Return the [x, y] coordinate for the center point of the cell that contains the specified text.  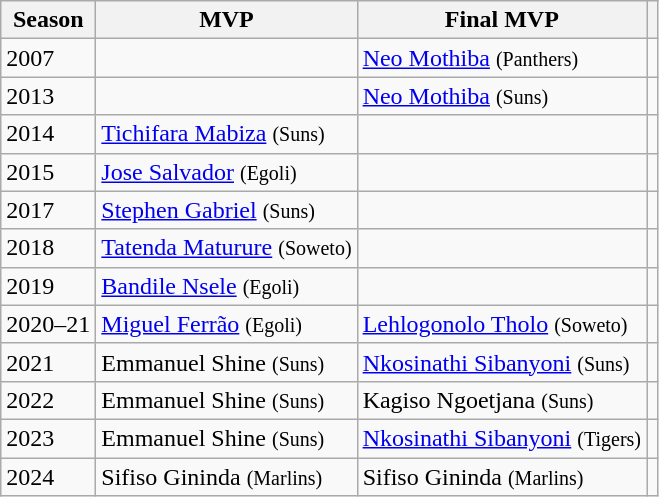
Stephen Gabriel (Suns) [226, 210]
2007 [48, 58]
Season [48, 20]
2015 [48, 172]
2013 [48, 96]
MVP [226, 20]
2021 [48, 362]
2024 [48, 477]
Final MVP [502, 20]
2014 [48, 134]
Miguel Ferrão (Egoli) [226, 324]
2018 [48, 248]
Tatenda Maturure (Soweto) [226, 248]
Bandile Nsele (Egoli) [226, 286]
2020–21 [48, 324]
Neo Mothiba (Suns) [502, 96]
Lehlogonolo Tholo (Soweto) [502, 324]
Jose Salvador (Egoli) [226, 172]
2022 [48, 400]
2017 [48, 210]
Kagiso Ngoetjana (Suns) [502, 400]
Neo Mothiba (Panthers) [502, 58]
Nkosinathi Sibanyoni (Suns) [502, 362]
2023 [48, 438]
Nkosinathi Sibanyoni (Tigers) [502, 438]
2019 [48, 286]
Tichifara Mabiza (Suns) [226, 134]
